Search for the cell housing the specified text and yield its [X, Y] center coordinate. 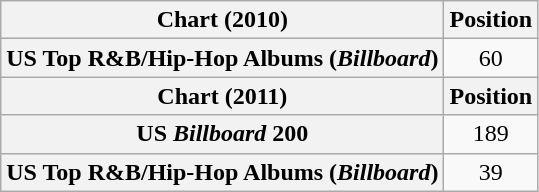
Chart (2010) [222, 20]
US Billboard 200 [222, 134]
39 [491, 172]
189 [491, 134]
Chart (2011) [222, 96]
60 [491, 58]
